Find where the given text appears and provide that cell's center as (x, y) coordinate. 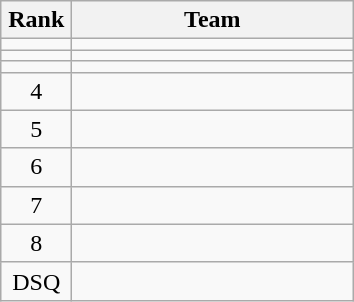
5 (36, 129)
8 (36, 243)
Rank (36, 20)
6 (36, 167)
Team (212, 20)
7 (36, 205)
DSQ (36, 281)
4 (36, 91)
